Determine the [X, Y] coordinate at the center of the cell enclosing the given text.  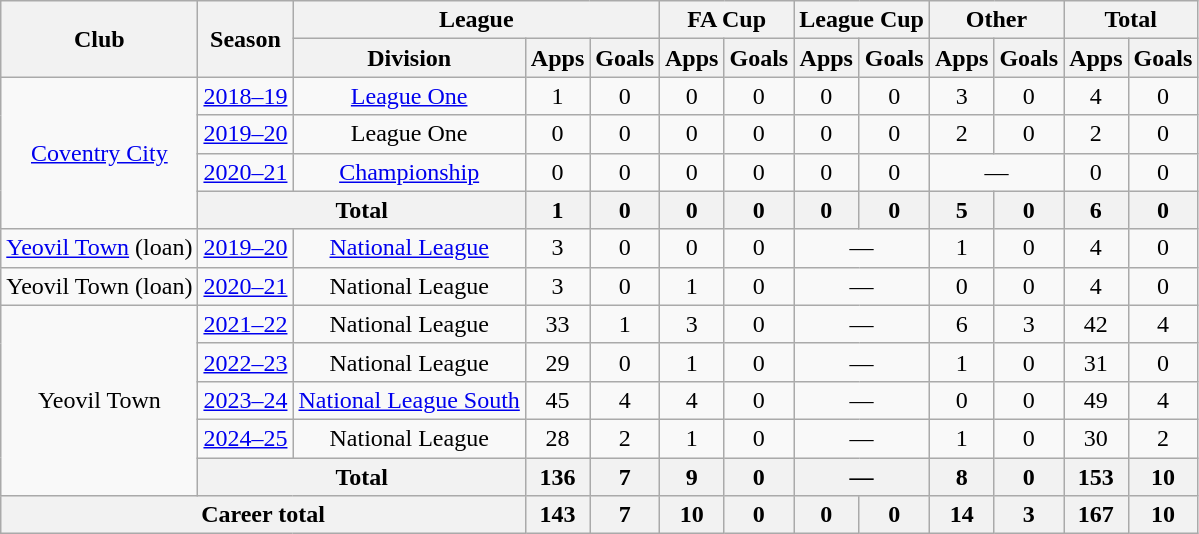
2018–19 [246, 96]
Division [409, 58]
2024–25 [246, 438]
5 [961, 210]
45 [557, 400]
League Cup [862, 20]
14 [961, 515]
Yeovil Town [100, 400]
31 [1096, 362]
FA Cup [727, 20]
9 [692, 477]
Season [246, 39]
30 [1096, 438]
8 [961, 477]
28 [557, 438]
29 [557, 362]
2021–22 [246, 324]
167 [1096, 515]
Club [100, 39]
Coventry City [100, 153]
League [476, 20]
Career total [264, 515]
2022–23 [246, 362]
136 [557, 477]
Other [996, 20]
49 [1096, 400]
National League South [409, 400]
42 [1096, 324]
153 [1096, 477]
Championship [409, 172]
33 [557, 324]
143 [557, 515]
2023–24 [246, 400]
